From the cell containing the given text, extract its center point as (X, Y) coordinate. 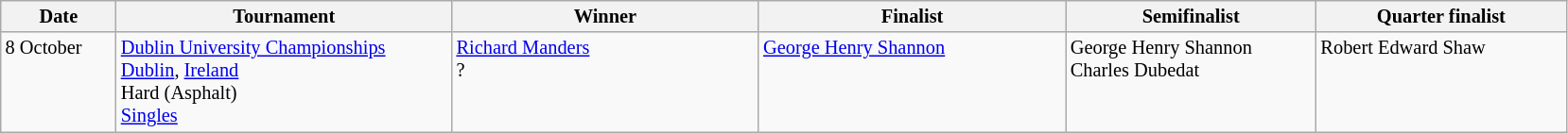
8 October (59, 82)
Finalist (912, 16)
Robert Edward Shaw (1441, 82)
Richard Manders ? (605, 82)
Dublin University ChampionshipsDublin, IrelandHard (Asphalt)Singles (284, 82)
Semifinalist (1192, 16)
Tournament (284, 16)
Date (59, 16)
Quarter finalist (1441, 16)
George Henry Shannon Charles Dubedat (1192, 82)
Winner (605, 16)
George Henry Shannon (912, 82)
